Search for the cell housing the specified text and yield its [X, Y] center coordinate. 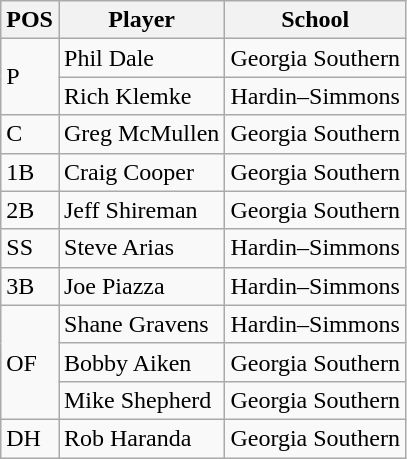
Craig Cooper [141, 172]
School [316, 20]
Bobby Aiken [141, 362]
Rob Haranda [141, 438]
1B [30, 172]
Shane Gravens [141, 324]
DH [30, 438]
Joe Piazza [141, 286]
Jeff Shireman [141, 210]
Rich Klemke [141, 96]
Phil Dale [141, 58]
2B [30, 210]
SS [30, 248]
P [30, 77]
Mike Shepherd [141, 400]
Player [141, 20]
Greg McMullen [141, 134]
POS [30, 20]
Steve Arias [141, 248]
3B [30, 286]
OF [30, 362]
C [30, 134]
